From the cell containing the given text, extract its center point as (X, Y) coordinate. 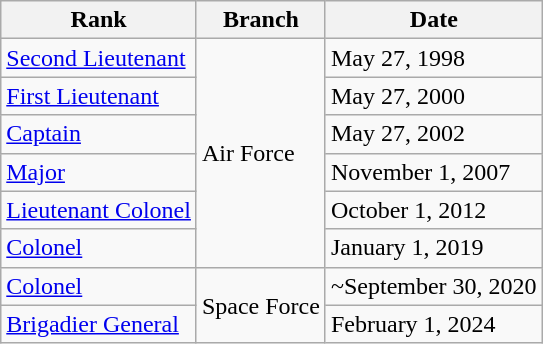
October 1, 2012 (434, 210)
~September 30, 2020 (434, 286)
January 1, 2019 (434, 248)
May 27, 2000 (434, 96)
November 1, 2007 (434, 172)
Branch (260, 20)
Rank (99, 20)
Second Lieutenant (99, 58)
Air Force (260, 153)
May 27, 2002 (434, 134)
Lieutenant Colonel (99, 210)
Space Force (260, 305)
First Lieutenant (99, 96)
Date (434, 20)
Major (99, 172)
Brigadier General (99, 324)
Captain (99, 134)
May 27, 1998 (434, 58)
February 1, 2024 (434, 324)
